Output the (X, Y) coordinate of the center of the cell containing the given text.  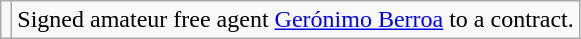
Signed amateur free agent Gerónimo Berroa to a contract. (296, 20)
